Determine the [X, Y] coordinate at the center of the cell enclosing the given text.  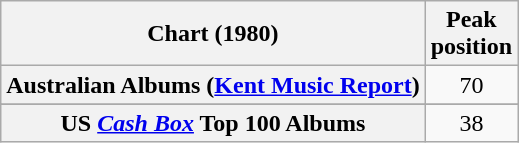
US Cash Box Top 100 Albums [213, 123]
Peakposition [471, 34]
Australian Albums (Kent Music Report) [213, 85]
Chart (1980) [213, 34]
70 [471, 85]
38 [471, 123]
